Scan for the cell matching the given text and deliver its [x, y] coordinate at center. 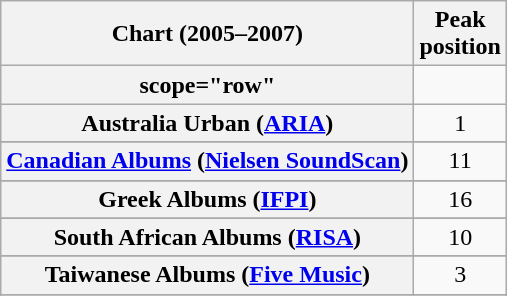
Taiwanese Albums (Five Music) [208, 275]
South African Albums (RISA) [208, 237]
scope="row" [208, 85]
Chart (2005–2007) [208, 34]
1 [460, 123]
11 [460, 161]
10 [460, 237]
16 [460, 199]
Greek Albums (IFPI) [208, 199]
Peakposition [460, 34]
Canadian Albums (Nielsen SoundScan) [208, 161]
3 [460, 275]
Australia Urban (ARIA) [208, 123]
